Determine the (x, y) coordinate at the center of the cell enclosing the given text.  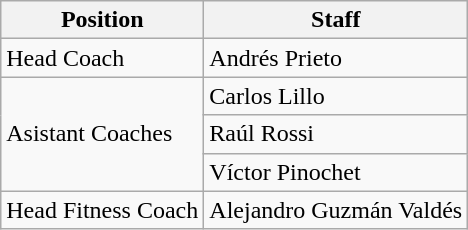
Raúl Rossi (336, 134)
Position (102, 20)
Alejandro Guzmán Valdés (336, 210)
Andrés Prieto (336, 58)
Head Coach (102, 58)
Head Fitness Coach (102, 210)
Víctor Pinochet (336, 172)
Carlos Lillo (336, 96)
Staff (336, 20)
Asistant Coaches (102, 134)
